Scan for the cell matching the given text and deliver its [X, Y] coordinate at center. 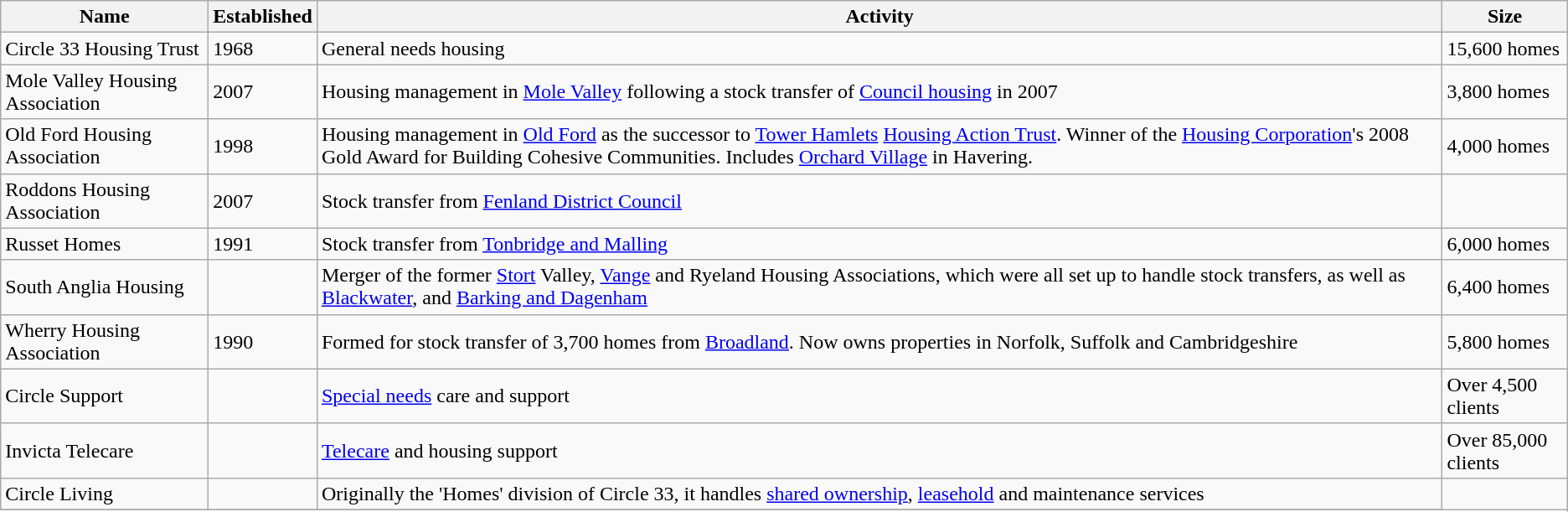
Telecare and housing support [879, 451]
Formed for stock transfer of 3,700 homes from Broadland. Now owns properties in Norfolk, Suffolk and Cambridgeshire [879, 342]
Stock transfer from Tonbridge and Malling [879, 244]
Over 85,000 clients [1504, 451]
15,600 homes [1504, 49]
1991 [263, 244]
Established [263, 17]
Circle 33 Housing Trust [105, 49]
General needs housing [879, 49]
Mole Valley Housing Association [105, 92]
Activity [879, 17]
5,800 homes [1504, 342]
Special needs care and support [879, 396]
Name [105, 17]
South Anglia Housing [105, 287]
6,400 homes [1504, 287]
Size [1504, 17]
Wherry Housing Association [105, 342]
6,000 homes [1504, 244]
4,000 homes [1504, 146]
Roddons Housing Association [105, 201]
Old Ford Housing Association [105, 146]
1990 [263, 342]
Originally the 'Homes' division of Circle 33, it handles shared ownership, leasehold and maintenance services [879, 494]
Circle Living [105, 494]
1998 [263, 146]
3,800 homes [1504, 92]
1968 [263, 49]
Invicta Telecare [105, 451]
Over 4,500 clients [1504, 396]
Housing management in Mole Valley following a stock transfer of Council housing in 2007 [879, 92]
Circle Support [105, 396]
Stock transfer from Fenland District Council [879, 201]
Russet Homes [105, 244]
